Pinpoint the cell where the given text exists, returning its (x, y) midpoint coordinate. 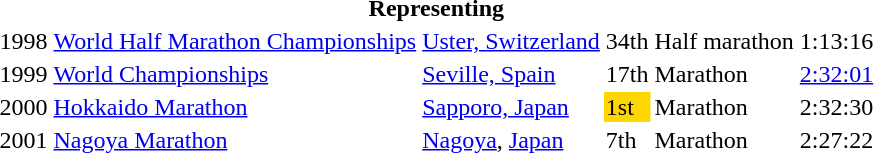
17th (627, 74)
Hokkaido Marathon (235, 107)
World Championships (235, 74)
Uster, Switzerland (512, 41)
Half marathon (724, 41)
Seville, Spain (512, 74)
2:32:30 (836, 107)
World Half Marathon Championships (235, 41)
Sapporo, Japan (512, 107)
1:13:16 (836, 41)
34th (627, 41)
1st (627, 107)
2:32:01 (836, 74)
